Output the [X, Y] coordinate of the center of the cell containing the given text.  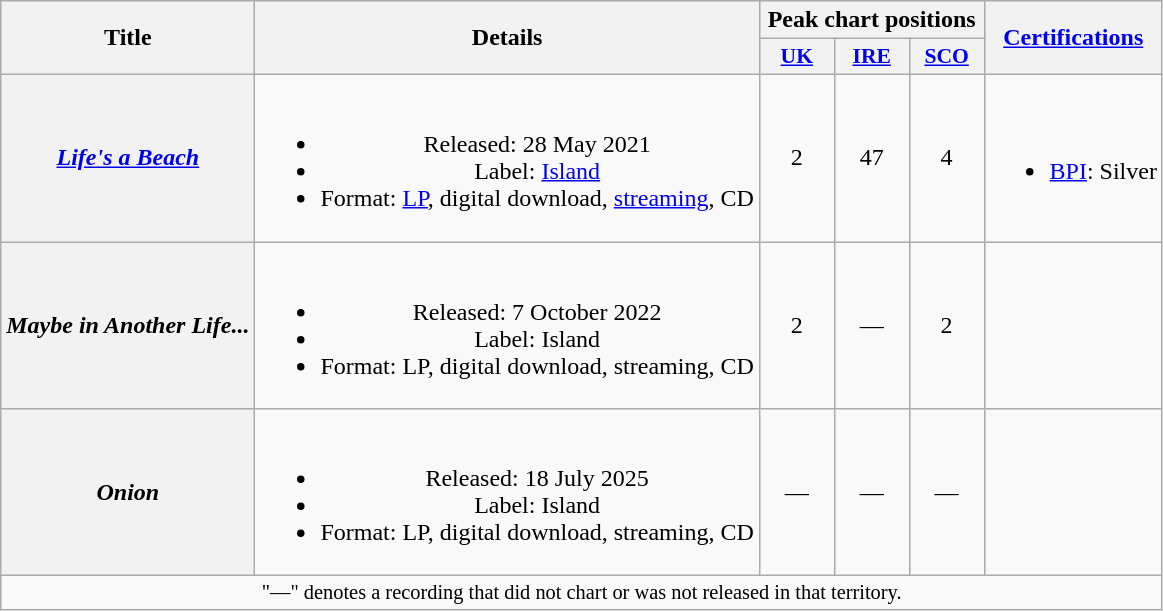
Peak chart positions [872, 20]
4 [946, 158]
Released: 18 July 2025Label: IslandFormat: LP, digital download, streaming, CD [507, 492]
"—" denotes a recording that did not chart or was not released in that territory. [582, 593]
Certifications [1073, 38]
47 [872, 158]
Life's a Beach [128, 158]
Released: 28 May 2021Label: IslandFormat: LP, digital download, streaming, CD [507, 158]
UK [796, 57]
IRE [872, 57]
Released: 7 October 2022Label: IslandFormat: LP, digital download, streaming, CD [507, 326]
Onion [128, 492]
Title [128, 38]
Maybe in Another Life... [128, 326]
BPI: Silver [1073, 158]
SCO [946, 57]
Details [507, 38]
